Locate the cell with the specified text and output its [X, Y] center coordinate. 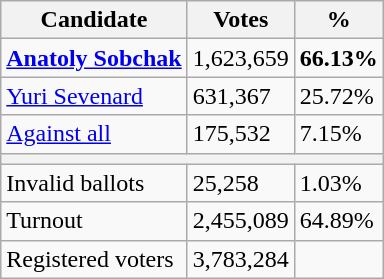
Invalid ballots [94, 183]
2,455,089 [240, 221]
64.89% [338, 221]
1,623,659 [240, 58]
175,532 [240, 134]
% [338, 20]
Yuri Sevenard [94, 96]
Votes [240, 20]
631,367 [240, 96]
3,783,284 [240, 259]
Registered voters [94, 259]
Anatoly Sobchak [94, 58]
25.72% [338, 96]
7.15% [338, 134]
66.13% [338, 58]
1.03% [338, 183]
25,258 [240, 183]
Turnout [94, 221]
Against all [94, 134]
Candidate [94, 20]
